Scan for the cell matching the given text and deliver its (x, y) coordinate at center. 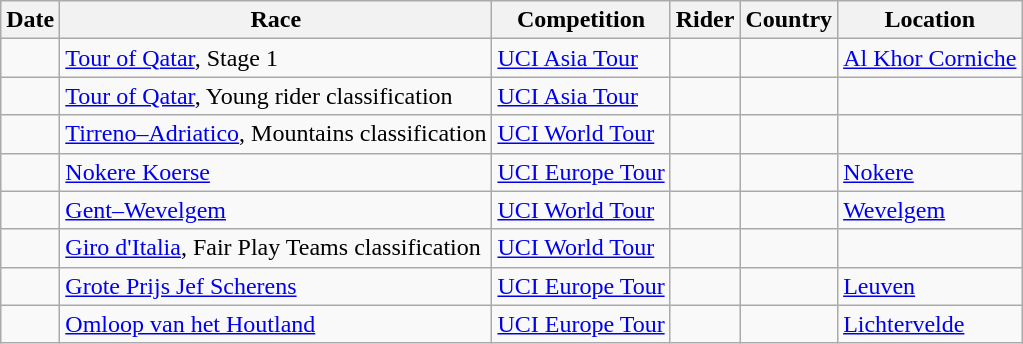
Tirreno–Adriatico, Mountains classification (276, 134)
Nokere (930, 172)
Grote Prijs Jef Scherens (276, 286)
Competition (581, 20)
Al Khor Corniche (930, 58)
Lichtervelde (930, 324)
Country (789, 20)
Race (276, 20)
Gent–Wevelgem (276, 210)
Date (30, 20)
Omloop van het Houtland (276, 324)
Nokere Koerse (276, 172)
Tour of Qatar, Stage 1 (276, 58)
Location (930, 20)
Wevelgem (930, 210)
Rider (705, 20)
Tour of Qatar, Young rider classification (276, 96)
Leuven (930, 286)
Giro d'Italia, Fair Play Teams classification (276, 248)
